Search for the cell housing the specified text and yield its (X, Y) center coordinate. 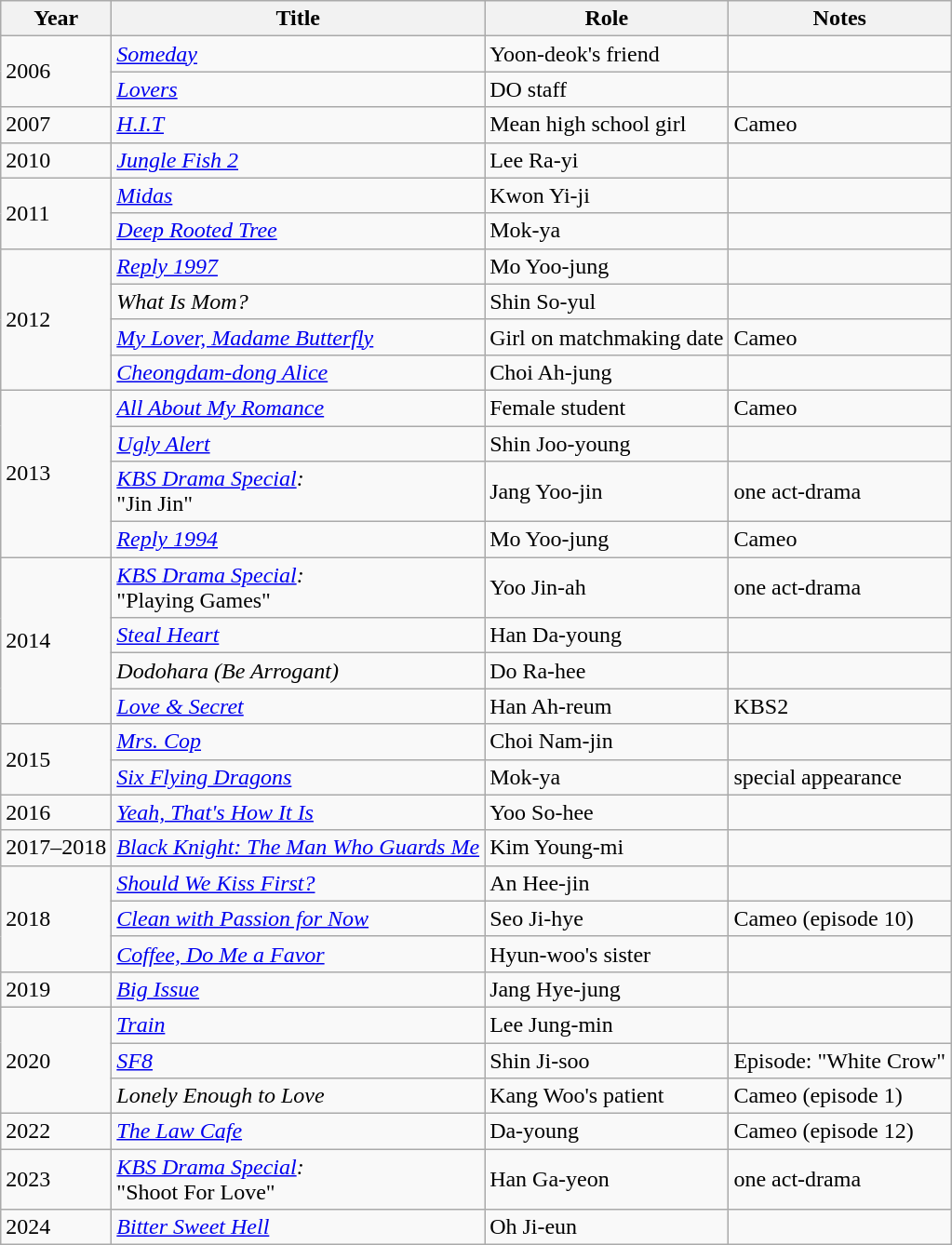
Da-young (607, 1131)
Han Ga-yeon (607, 1180)
Jang Hye-jung (607, 989)
Reply 1997 (298, 266)
Han Da-young (607, 636)
Black Knight: The Man Who Guards Me (298, 848)
2018 (56, 918)
Yeah, That's How It Is (298, 812)
2014 (56, 640)
The Law Cafe (298, 1131)
Cameo (episode 1) (839, 1096)
KBS Drama Special:"Playing Games" (298, 588)
2020 (56, 1060)
2015 (56, 759)
Kwon Yi-ji (607, 195)
special appearance (839, 777)
Train (298, 1024)
SF8 (298, 1060)
Should We Kiss First? (298, 883)
Yoo So-hee (607, 812)
Oh Ji-eun (607, 1227)
2012 (56, 319)
Ugly Alert (298, 444)
2011 (56, 213)
2017–2018 (56, 848)
What Is Mom? (298, 301)
Lee Jung-min (607, 1024)
2019 (56, 989)
KBS Drama Special:"Jin Jin" (298, 491)
Mean high school girl (607, 125)
2013 (56, 473)
Hyun-woo's sister (607, 954)
Love & Secret (298, 706)
Jungle Fish 2 (298, 160)
Big Issue (298, 989)
Shin Joo-young (607, 444)
Choi Nam-jin (607, 742)
DO staff (607, 89)
Year (56, 19)
2024 (56, 1227)
Shin So-yul (607, 301)
Choi Ah-jung (607, 372)
Clean with Passion for Now (298, 918)
Kim Young-mi (607, 848)
Episode: "White Crow" (839, 1060)
2023 (56, 1180)
2007 (56, 125)
Do Ra-hee (607, 671)
2006 (56, 72)
An Hee-jin (607, 883)
Cameo (episode 12) (839, 1131)
Role (607, 19)
Cameo (episode 10) (839, 918)
Reply 1994 (298, 540)
2010 (56, 160)
Yoon-deok's friend (607, 54)
Yoo Jin-ah (607, 588)
Jang Yoo-jin (607, 491)
Kang Woo's patient (607, 1096)
Title (298, 19)
2022 (56, 1131)
KBS Drama Special:"Shoot For Love" (298, 1180)
KBS2 (839, 706)
Deep Rooted Tree (298, 231)
Shin Ji-soo (607, 1060)
Six Flying Dragons (298, 777)
Female student (607, 408)
H.I.T (298, 125)
All About My Romance (298, 408)
Mrs. Cop (298, 742)
2016 (56, 812)
Cheongdam-dong Alice (298, 372)
Dodohara (Be Arrogant) (298, 671)
Midas (298, 195)
Steal Heart (298, 636)
Someday (298, 54)
Bitter Sweet Hell (298, 1227)
Han Ah-reum (607, 706)
Lee Ra-yi (607, 160)
Lonely Enough to Love (298, 1096)
Coffee, Do Me a Favor (298, 954)
Girl on matchmaking date (607, 337)
My Lover, Madame Butterfly (298, 337)
Lovers (298, 89)
Notes (839, 19)
Seo Ji-hye (607, 918)
